For the text-containing cell, return its midpoint in [X, Y] coordinate format. 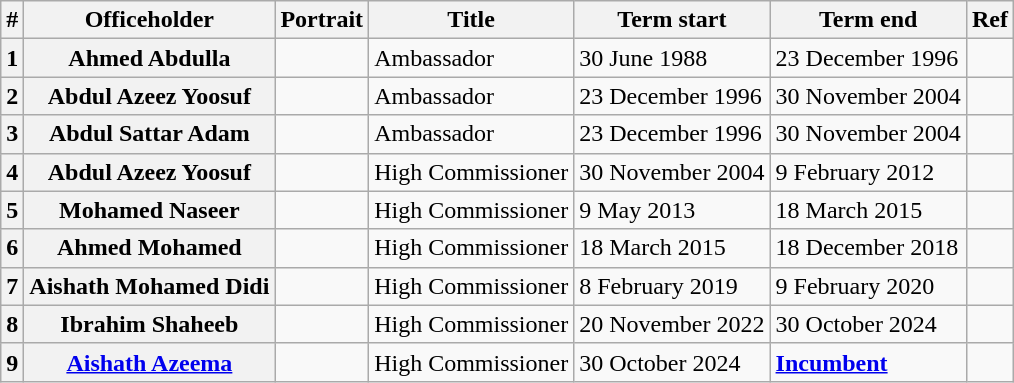
Ibrahim Shaheeb [150, 324]
20 November 2022 [672, 324]
4 [12, 172]
2 [12, 96]
Abdul Sattar Adam [150, 134]
Term start [672, 20]
7 [12, 286]
6 [12, 248]
# [12, 20]
Ref [990, 20]
Term end [868, 20]
1 [12, 58]
Title [472, 20]
8 [12, 324]
5 [12, 210]
9 May 2013 [672, 210]
Aishath Azeema [150, 362]
18 December 2018 [868, 248]
9 February 2012 [868, 172]
3 [12, 134]
Incumbent [868, 362]
Portrait [322, 20]
30 June 1988 [672, 58]
Mohamed Naseer [150, 210]
Ahmed Abdulla [150, 58]
9 [12, 362]
9 February 2020 [868, 286]
Officeholder [150, 20]
Ahmed Mohamed [150, 248]
Aishath Mohamed Didi [150, 286]
8 February 2019 [672, 286]
